Detect which cell encompasses the target text, then output its (X, Y) center coordinate. 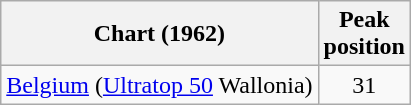
Peakposition (364, 34)
31 (364, 85)
Belgium (Ultratop 50 Wallonia) (160, 85)
Chart (1962) (160, 34)
